Return [X, Y] of the center of cell containing provided text 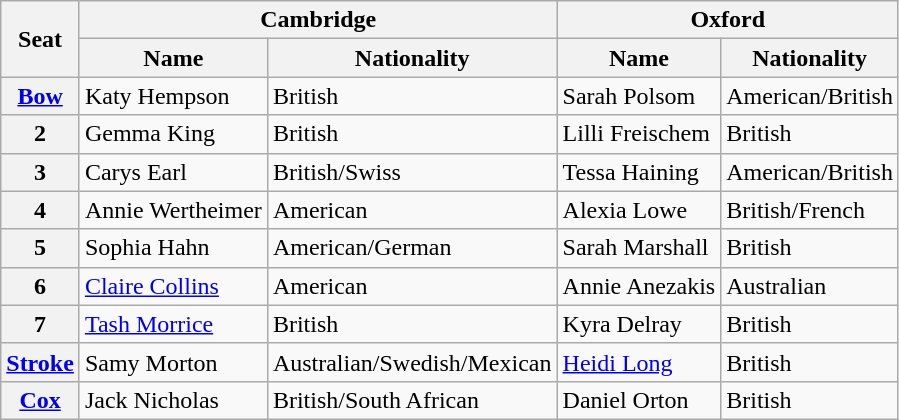
4 [40, 210]
Claire Collins [173, 286]
Stroke [40, 362]
Carys Earl [173, 172]
Cambridge [318, 20]
5 [40, 248]
Sarah Marshall [639, 248]
Annie Wertheimer [173, 210]
Daniel Orton [639, 400]
Bow [40, 96]
7 [40, 324]
Jack Nicholas [173, 400]
Tash Morrice [173, 324]
Katy Hempson [173, 96]
Heidi Long [639, 362]
British/French [810, 210]
Seat [40, 39]
Sophia Hahn [173, 248]
6 [40, 286]
British/South African [412, 400]
Sarah Polsom [639, 96]
Kyra Delray [639, 324]
Annie Anezakis [639, 286]
2 [40, 134]
American/German [412, 248]
Tessa Haining [639, 172]
3 [40, 172]
British/Swiss [412, 172]
Samy Morton [173, 362]
Oxford [728, 20]
Alexia Lowe [639, 210]
Gemma King [173, 134]
Australian/Swedish/Mexican [412, 362]
Lilli Freischem [639, 134]
Australian [810, 286]
Cox [40, 400]
